For the text-containing cell, return its midpoint in [x, y] coordinate format. 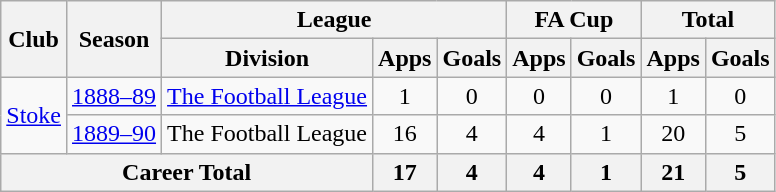
16 [405, 134]
20 [673, 134]
Stoke [34, 115]
Season [114, 39]
Division [268, 58]
Total [708, 20]
17 [405, 172]
Club [34, 39]
Career Total [187, 172]
FA Cup [574, 20]
21 [673, 172]
1888–89 [114, 96]
League [334, 20]
1889–90 [114, 134]
